Capture the cell that displays the provided text and extract its (x, y) central coordinate. 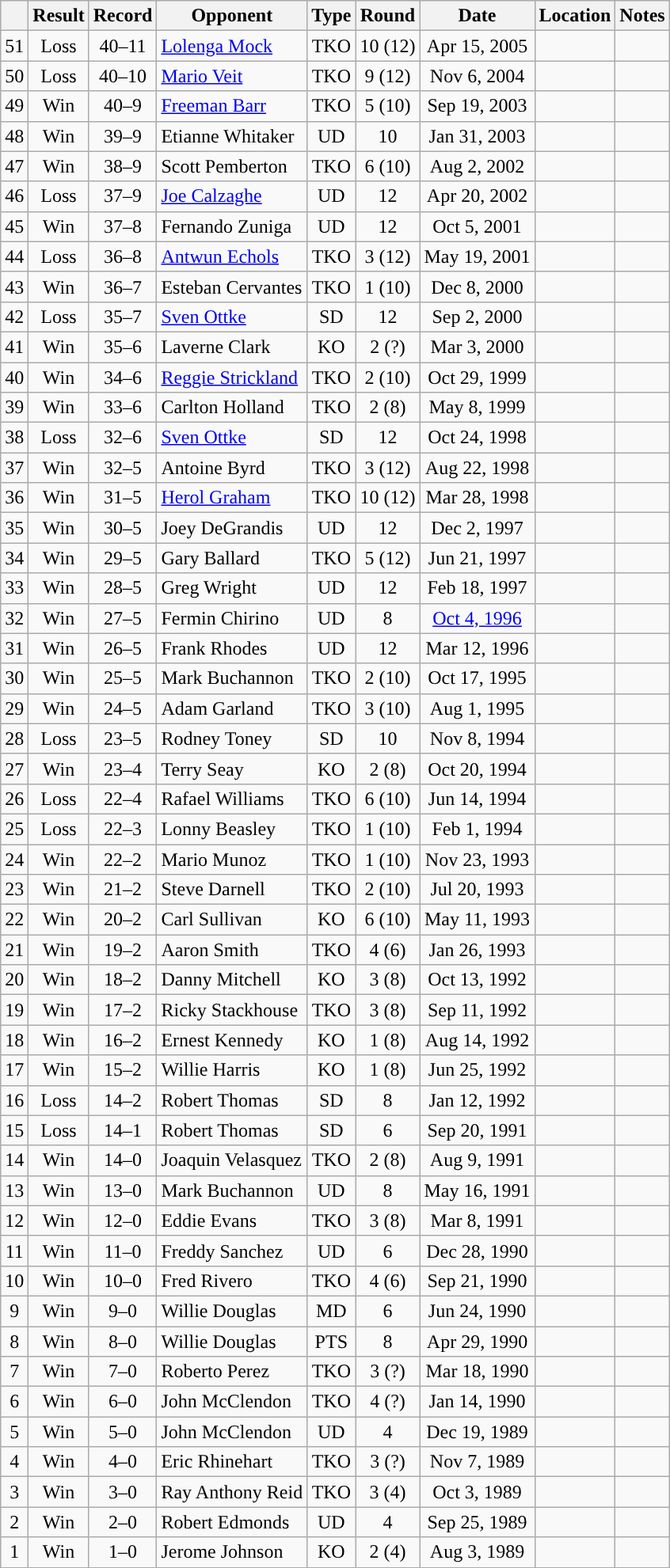
Lolenga Mock (232, 46)
40–9 (123, 106)
Jun 25, 1992 (477, 1070)
9 (12) (388, 76)
40 (14, 378)
Dec 28, 1990 (477, 1251)
14–2 (123, 1100)
17–2 (123, 1010)
Apr 20, 2002 (477, 196)
Notes (642, 16)
Mar 3, 2000 (477, 347)
Nov 6, 2004 (477, 76)
45 (14, 226)
44 (14, 256)
May 11, 1993 (477, 920)
2 (4) (388, 1552)
Jan 14, 1990 (477, 1402)
4–0 (123, 1462)
5–0 (123, 1432)
Type (331, 16)
Eric Rhinehart (232, 1462)
34–6 (123, 378)
14 (14, 1160)
May 16, 1991 (477, 1190)
Rafael Williams (232, 799)
Scott Pemberton (232, 166)
Eddie Evans (232, 1221)
Jun 14, 1994 (477, 799)
35 (14, 528)
22–2 (123, 859)
6–0 (123, 1402)
2 (?) (388, 347)
Jun 24, 1990 (477, 1311)
1–0 (123, 1552)
37–9 (123, 196)
Terry Seay (232, 769)
5 (10) (388, 106)
35–7 (123, 317)
Oct 3, 1989 (477, 1492)
13 (14, 1190)
Feb 18, 1997 (477, 588)
Rodney Toney (232, 738)
Apr 29, 1990 (477, 1342)
29–5 (123, 558)
36–7 (123, 287)
Willie Harris (232, 1070)
4 (?) (388, 1402)
Record (123, 16)
3 (10) (388, 708)
Laverne Clark (232, 347)
Jan 31, 2003 (477, 136)
Adam Garland (232, 708)
Antoine Byrd (232, 468)
Joe Calzaghe (232, 196)
27 (14, 769)
20 (14, 980)
9–0 (123, 1311)
Aug 3, 1989 (477, 1552)
22–3 (123, 829)
7–0 (123, 1372)
Joaquin Velasquez (232, 1160)
39 (14, 408)
Carl Sullivan (232, 920)
May 8, 1999 (477, 408)
47 (14, 166)
Ricky Stackhouse (232, 1010)
15–2 (123, 1070)
23–5 (123, 738)
Apr 15, 2005 (477, 46)
51 (14, 46)
13–0 (123, 1190)
Nov 7, 1989 (477, 1462)
11 (14, 1251)
Oct 20, 1994 (477, 769)
22–4 (123, 799)
49 (14, 106)
1 (14, 1552)
24 (14, 859)
32–6 (123, 438)
Opponent (232, 16)
Mar 28, 1998 (477, 498)
Aug 2, 2002 (477, 166)
Jan 12, 1992 (477, 1100)
Nov 8, 1994 (477, 738)
Roberto Perez (232, 1372)
31 (14, 648)
Ray Anthony Reid (232, 1492)
12–0 (123, 1221)
Sep 11, 1992 (477, 1010)
20–2 (123, 920)
40–10 (123, 76)
25–5 (123, 678)
5 (12) (388, 558)
Mar 18, 1990 (477, 1372)
Gary Ballard (232, 558)
Nov 23, 1993 (477, 859)
36–8 (123, 256)
36 (14, 498)
8–0 (123, 1342)
Ernest Kennedy (232, 1040)
Reggie Strickland (232, 378)
Dec 19, 1989 (477, 1432)
PTS (331, 1342)
Oct 5, 2001 (477, 226)
Aug 22, 1998 (477, 468)
Esteban Cervantes (232, 287)
2 (14, 1522)
26–5 (123, 648)
3–0 (123, 1492)
14–0 (123, 1160)
Fermin Chirino (232, 618)
30–5 (123, 528)
Aug 9, 1991 (477, 1160)
28–5 (123, 588)
37 (14, 468)
32–5 (123, 468)
MD (331, 1311)
Carlton Holland (232, 408)
Mar 12, 1996 (477, 648)
38–9 (123, 166)
Jul 20, 1993 (477, 890)
41 (14, 347)
16–2 (123, 1040)
Etianne Whitaker (232, 136)
38 (14, 438)
33 (14, 588)
2–0 (123, 1522)
43 (14, 287)
42 (14, 317)
Fernando Zuniga (232, 226)
Freddy Sanchez (232, 1251)
25 (14, 829)
37–8 (123, 226)
Oct 4, 1996 (477, 618)
Oct 24, 1998 (477, 438)
Danny Mitchell (232, 980)
Sep 19, 2003 (477, 106)
19 (14, 1010)
Oct 29, 1999 (477, 378)
Mario Veit (232, 76)
34 (14, 558)
Herol Graham (232, 498)
3 (14, 1492)
33–6 (123, 408)
30 (14, 678)
May 19, 2001 (477, 256)
5 (14, 1432)
Jerome Johnson (232, 1552)
50 (14, 76)
Mario Munoz (232, 859)
Round (388, 16)
23 (14, 890)
Result (59, 16)
46 (14, 196)
Aug 1, 1995 (477, 708)
21 (14, 950)
10–0 (123, 1281)
15 (14, 1130)
Sep 20, 1991 (477, 1130)
21–2 (123, 890)
Sep 2, 2000 (477, 317)
28 (14, 738)
Steve Darnell (232, 890)
17 (14, 1070)
Aaron Smith (232, 950)
Fred Rivero (232, 1281)
Lonny Beasley (232, 829)
Robert Edmonds (232, 1522)
Jan 26, 1993 (477, 950)
Aug 14, 1992 (477, 1040)
24–5 (123, 708)
7 (14, 1372)
27–5 (123, 618)
35–6 (123, 347)
Mar 8, 1991 (477, 1221)
29 (14, 708)
Feb 1, 1994 (477, 829)
Dec 2, 1997 (477, 528)
Date (477, 16)
23–4 (123, 769)
31–5 (123, 498)
Sep 25, 1989 (477, 1522)
Oct 17, 1995 (477, 678)
11–0 (123, 1251)
16 (14, 1100)
Antwun Echols (232, 256)
39–9 (123, 136)
26 (14, 799)
40–11 (123, 46)
Jun 21, 1997 (477, 558)
Location (575, 16)
14–1 (123, 1130)
Joey DeGrandis (232, 528)
Oct 13, 1992 (477, 980)
48 (14, 136)
32 (14, 618)
18 (14, 1040)
Dec 8, 2000 (477, 287)
3 (4) (388, 1492)
Freeman Barr (232, 106)
18–2 (123, 980)
Frank Rhodes (232, 648)
9 (14, 1311)
Sep 21, 1990 (477, 1281)
19–2 (123, 950)
22 (14, 920)
Greg Wright (232, 588)
